Search for the cell housing the specified text and yield its [X, Y] center coordinate. 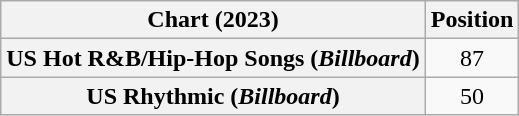
Position [472, 20]
US Rhythmic (Billboard) [213, 96]
US Hot R&B/Hip-Hop Songs (Billboard) [213, 58]
Chart (2023) [213, 20]
87 [472, 58]
50 [472, 96]
